Return (x, y) of the center of cell containing provided text 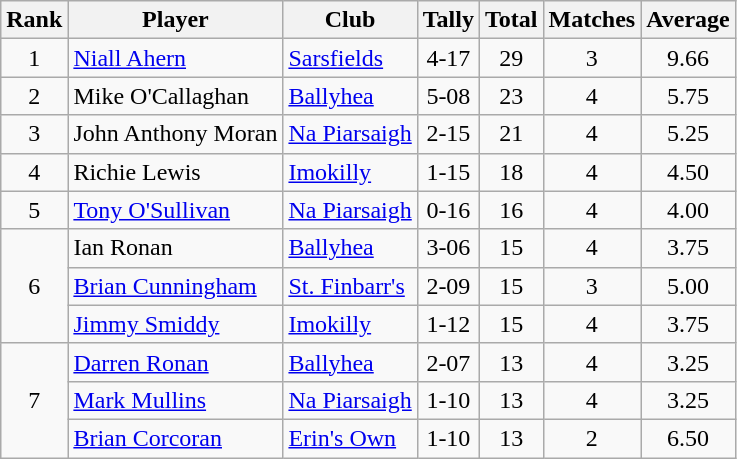
John Anthony Moran (176, 134)
9.66 (688, 58)
21 (511, 134)
Ian Ronan (176, 248)
Brian Corcoran (176, 438)
23 (511, 96)
3-06 (448, 248)
Total (511, 20)
Matches (592, 20)
6 (34, 286)
18 (511, 172)
Mike O'Callaghan (176, 96)
1-15 (448, 172)
Niall Ahern (176, 58)
Player (176, 20)
Darren Ronan (176, 362)
Brian Cunningham (176, 286)
Sarsfields (350, 58)
1 (34, 58)
Richie Lewis (176, 172)
5.00 (688, 286)
0-16 (448, 210)
5 (34, 210)
7 (34, 400)
St. Finbarr's (350, 286)
6.50 (688, 438)
1-12 (448, 324)
5.25 (688, 134)
2-09 (448, 286)
4.00 (688, 210)
Mark Mullins (176, 400)
Tally (448, 20)
Rank (34, 20)
5-08 (448, 96)
2-15 (448, 134)
4-17 (448, 58)
29 (511, 58)
Tony O'Sullivan (176, 210)
4.50 (688, 172)
16 (511, 210)
Erin's Own (350, 438)
2-07 (448, 362)
5.75 (688, 96)
Jimmy Smiddy (176, 324)
Average (688, 20)
Club (350, 20)
